Capture the cell that displays the provided text and extract its [x, y] central coordinate. 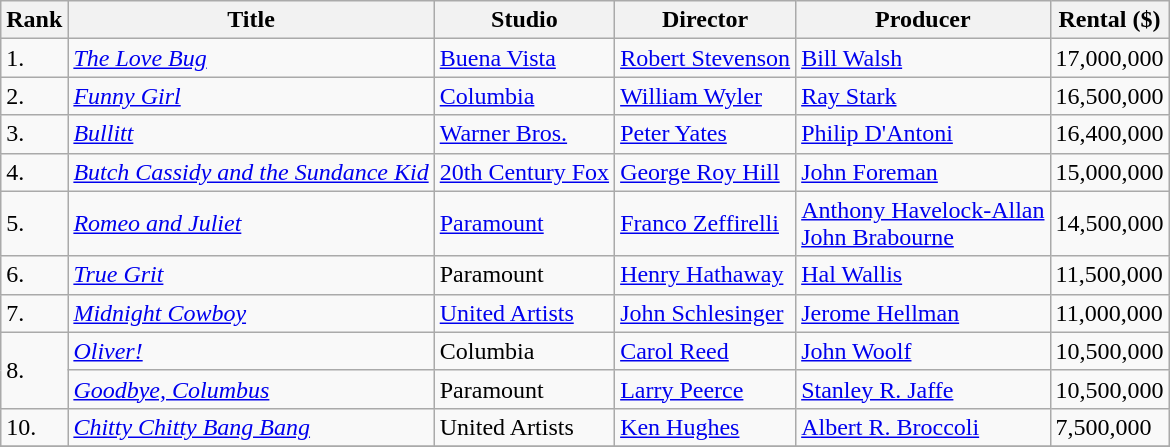
Oliver! [251, 351]
Rank [34, 20]
Henry Hathaway [706, 275]
True Grit [251, 275]
John Schlesinger [706, 313]
7,500,000 [1110, 427]
Romeo and Juliet [251, 224]
Rental ($) [1110, 20]
Ray Stark [923, 96]
Butch Cassidy and the Sundance Kid [251, 172]
Funny Girl [251, 96]
The Love Bug [251, 58]
Bullitt [251, 134]
4. [34, 172]
Studio [524, 20]
Jerome Hellman [923, 313]
1. [34, 58]
Franco Zeffirelli [706, 224]
Ken Hughes [706, 427]
Title [251, 20]
10. [34, 427]
William Wyler [706, 96]
Buena Vista [524, 58]
Larry Peerce [706, 389]
Carol Reed [706, 351]
Albert R. Broccoli [923, 427]
Warner Bros. [524, 134]
John Foreman [923, 172]
6. [34, 275]
Director [706, 20]
Bill Walsh [923, 58]
Chitty Chitty Bang Bang [251, 427]
16,500,000 [1110, 96]
Producer [923, 20]
Peter Yates [706, 134]
Stanley R. Jaffe [923, 389]
7. [34, 313]
Anthony Havelock-AllanJohn Brabourne [923, 224]
14,500,000 [1110, 224]
11,500,000 [1110, 275]
15,000,000 [1110, 172]
John Woolf [923, 351]
Robert Stevenson [706, 58]
Philip D'Antoni [923, 134]
5. [34, 224]
8. [34, 370]
Goodbye, Columbus [251, 389]
16,400,000 [1110, 134]
Hal Wallis [923, 275]
20th Century Fox [524, 172]
3. [34, 134]
2. [34, 96]
17,000,000 [1110, 58]
Midnight Cowboy [251, 313]
George Roy Hill [706, 172]
11,000,000 [1110, 313]
